Search for the cell housing the specified text and yield its [x, y] center coordinate. 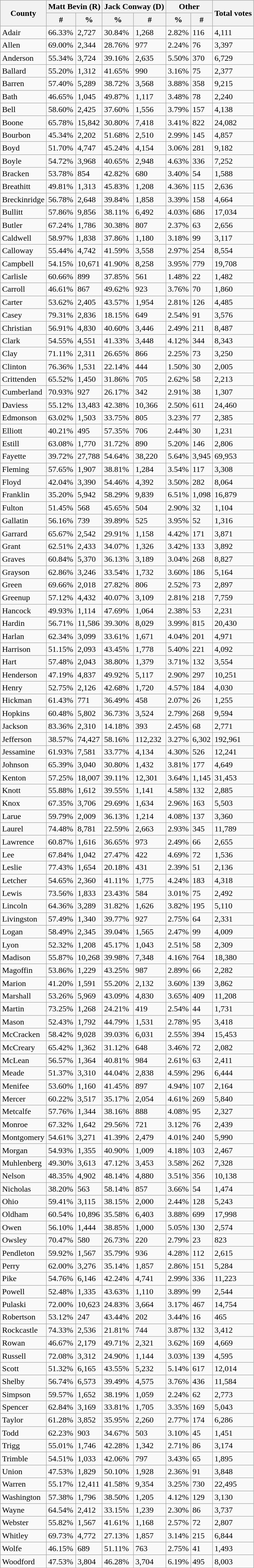
3,558 [150, 251]
46.15% [61, 1548]
5.50% [178, 58]
42.04% [61, 482]
356 [201, 1176]
38.19% [118, 1394]
3,412 [233, 1330]
16 [201, 1317]
218 [201, 598]
Taylor [23, 1420]
3.82% [178, 906]
Powell [23, 1292]
3.89% [178, 1292]
1,954 [150, 302]
269 [201, 1099]
Adair [23, 32]
3,804 [89, 1561]
3,308 [233, 469]
3,554 [233, 662]
Perry [23, 1266]
51.45% [61, 508]
53.62% [61, 302]
4.18% [178, 1150]
2,282 [233, 970]
Grayson [23, 572]
Butler [23, 225]
15,453 [233, 1035]
2,310 [89, 726]
Magoffin [23, 970]
2,648 [89, 200]
38.72% [118, 84]
3.79% [178, 109]
2,179 [89, 1343]
39.98% [118, 957]
2,948 [150, 161]
Hardin [23, 623]
28.76% [118, 45]
18,380 [233, 957]
64.54% [61, 1510]
11,789 [233, 829]
38.15% [118, 1202]
2,655 [233, 842]
12,241 [233, 752]
35.79% [118, 1253]
57.65% [61, 469]
1,626 [150, 906]
7,759 [233, 598]
3,446 [150, 328]
52.43% [61, 1022]
145 [201, 135]
3,613 [89, 1163]
4,575 [150, 1381]
Bracken [23, 174]
Metcalfe [23, 1112]
11,208 [233, 996]
5,284 [233, 1266]
8,827 [233, 559]
Kenton [23, 777]
6,286 [233, 1420]
2,005 [233, 366]
3.50% [178, 482]
126 [201, 302]
3,871 [233, 533]
2,771 [233, 726]
5.14% [178, 1368]
2,467 [233, 1150]
3.14% [178, 1536]
Union [23, 1471]
Pike [23, 1279]
2,260 [150, 1420]
17,034 [233, 212]
65.39% [61, 765]
112 [201, 1253]
504 [150, 508]
1,775 [150, 880]
Laurel [23, 829]
3,312 [89, 1356]
1,205 [150, 1497]
866 [150, 353]
281 [201, 148]
6,146 [89, 1279]
60.87% [61, 842]
77.43% [61, 868]
3,169 [89, 1407]
3,271 [89, 1137]
Logan [23, 932]
2,009 [89, 816]
854 [89, 174]
3.81% [178, 765]
6,573 [89, 1381]
744 [150, 1330]
Edmonson [23, 418]
39.72% [61, 456]
10,251 [233, 675]
County [23, 13]
Bourbon [23, 135]
2,377 [233, 71]
2.96% [178, 803]
18,007 [89, 777]
41.61% [118, 1523]
34.67% [118, 1433]
2,345 [89, 932]
Rowan [23, 1343]
4,857 [233, 135]
62.34% [61, 636]
73.56% [61, 893]
11,223 [233, 1279]
10,896 [89, 1215]
49.92% [118, 675]
1.48% [178, 276]
7,581 [89, 752]
764 [201, 957]
1,493 [233, 1548]
103 [201, 1150]
76.36% [61, 366]
8,029 [150, 623]
706 [150, 431]
739 [89, 521]
11,584 [233, 1381]
171 [201, 533]
Christian [23, 328]
Bell [23, 109]
Johnson [23, 765]
3.27% [178, 739]
3,576 [233, 315]
1,064 [150, 611]
38.81% [118, 469]
2,311 [89, 353]
20.18% [118, 868]
4,009 [233, 932]
Webster [23, 1523]
59.79% [61, 816]
2,126 [89, 688]
48.35% [61, 1176]
33.81% [118, 1407]
10,671 [89, 264]
41.33% [118, 341]
370 [201, 58]
2,309 [233, 945]
32 [201, 508]
247 [89, 1317]
45 [201, 1433]
McCreary [23, 1047]
806 [150, 585]
3.04% [178, 559]
31.86% [118, 379]
Marion [23, 983]
Letcher [23, 880]
36.73% [118, 713]
Barren [23, 84]
7,348 [150, 957]
3,310 [89, 1073]
69.73% [61, 1536]
3,360 [233, 816]
2,360 [89, 880]
3,706 [89, 803]
Grant [23, 546]
1,556 [150, 109]
3.64% [178, 777]
Total votes [233, 13]
1,316 [233, 521]
1,860 [233, 289]
53.60% [61, 1086]
815 [201, 623]
58.16% [118, 739]
54.51% [61, 1459]
1,432 [150, 765]
24.90% [118, 1356]
3.35% [178, 1407]
5.20% [178, 444]
Floyd [23, 482]
42.82% [118, 174]
1,895 [233, 1459]
74.48% [61, 829]
Menifee [23, 1086]
41 [201, 1548]
27,788 [89, 456]
14,754 [233, 1304]
987 [150, 970]
4.94% [178, 1086]
580 [89, 1240]
Bath [23, 97]
344 [201, 341]
563 [89, 1189]
49.87% [118, 97]
53.12% [61, 1317]
67.35% [61, 803]
3,099 [89, 636]
1,671 [150, 636]
14.18% [118, 726]
2.86% [178, 1266]
4.42% [178, 533]
31.12% [118, 1047]
5,503 [233, 803]
1,144 [150, 1356]
40.21% [61, 431]
3.03% [178, 1356]
52.75% [61, 688]
20,430 [233, 623]
38 [201, 392]
33.75% [118, 418]
3.66% [178, 1189]
38.50% [118, 1497]
3.71% [178, 662]
3.06% [178, 148]
Robertson [23, 1317]
53 [201, 611]
66.33% [61, 32]
13,483 [89, 405]
705 [150, 379]
345 [201, 829]
4,971 [233, 636]
2,043 [89, 662]
6,729 [233, 58]
38.80% [118, 662]
4,664 [233, 200]
39.89% [118, 521]
6.19% [178, 1561]
54.55% [61, 341]
8,487 [233, 328]
McLean [23, 1060]
65 [201, 1459]
Madison [23, 957]
60.48% [61, 713]
Leslie [23, 868]
444 [150, 366]
55.88% [61, 791]
2,018 [89, 585]
42.28% [118, 1446]
3,246 [89, 572]
215 [201, 1536]
358 [201, 84]
3.46% [178, 1047]
8,064 [233, 482]
2,773 [233, 1394]
26.73% [118, 1240]
2,656 [233, 225]
Pendleton [23, 1253]
38.57% [61, 739]
112,232 [150, 739]
35.95% [118, 1420]
Lewis [23, 893]
3,174 [233, 1446]
617 [201, 1368]
467 [201, 1304]
1,786 [89, 225]
4,742 [89, 251]
2,331 [233, 919]
1,284 [150, 469]
1,642 [89, 1124]
1,634 [150, 803]
Lawrence [23, 842]
54.72% [61, 161]
3,448 [150, 341]
62.86% [61, 572]
2,536 [89, 1330]
38,220 [150, 456]
771 [89, 700]
54.65% [61, 880]
63.02% [61, 418]
42.06% [118, 1459]
4,747 [89, 148]
Jackson [23, 726]
9,354 [150, 1484]
2,412 [89, 1510]
41.58% [118, 1484]
1,503 [89, 418]
5,990 [233, 1137]
1,796 [89, 1497]
2.07% [178, 700]
2,240 [233, 97]
45.83% [118, 187]
52 [201, 521]
2,327 [233, 1112]
3.44% [178, 1317]
Hart [23, 662]
3,892 [233, 546]
69.00% [61, 45]
58.42% [61, 1035]
3,189 [150, 559]
6,444 [233, 1073]
4,138 [233, 109]
39.04% [118, 932]
5,289 [89, 84]
69.66% [61, 585]
9,028 [89, 1035]
117 [201, 469]
1,355 [89, 1150]
Lee [23, 855]
Owen [23, 1227]
4,741 [150, 1279]
37.60% [118, 109]
Jack Conway (D) [134, 7]
1.50% [178, 366]
29.69% [118, 803]
977 [150, 45]
2,807 [233, 1523]
2,439 [233, 1124]
2,636 [233, 187]
797 [150, 1459]
4,111 [233, 32]
1,141 [150, 791]
40.07% [118, 598]
525 [150, 521]
5.40% [178, 649]
39.30% [118, 623]
2,433 [89, 546]
3,397 [233, 45]
Carlisle [23, 276]
Harlan [23, 636]
2,000 [150, 1202]
67.32% [61, 1124]
22.14% [118, 366]
54.46% [118, 482]
3.62% [178, 1343]
40.60% [118, 328]
49.93% [61, 611]
1,168 [150, 1523]
419 [150, 1009]
1,792 [89, 1022]
1,591 [89, 983]
2,615 [233, 1253]
62.23% [61, 1433]
1,778 [150, 649]
3.40% [178, 174]
2,510 [150, 135]
65.67% [61, 533]
1,114 [89, 611]
64.36% [61, 906]
Todd [23, 1433]
54.93% [61, 1150]
33.15% [118, 1510]
220 [150, 1240]
240 [201, 1137]
4,432 [89, 598]
43.44% [118, 1317]
Martin [23, 1009]
57.48% [61, 662]
1,907 [89, 469]
24.83% [118, 1304]
62 [201, 1394]
46.61% [61, 289]
1,612 [89, 791]
4,318 [233, 880]
31.72% [118, 444]
12,301 [150, 777]
Fulton [23, 508]
1,180 [150, 238]
1,379 [150, 662]
77 [201, 418]
Larue [23, 816]
59.57% [61, 1394]
6,403 [150, 1215]
58.60% [61, 109]
65.52% [61, 379]
2,136 [233, 868]
54.61% [61, 1137]
43.09% [118, 996]
Green [23, 585]
7,418 [150, 122]
61.28% [61, 1420]
1,652 [89, 1394]
33.77% [118, 752]
57.86% [61, 212]
45.65% [118, 508]
29.91% [118, 533]
394 [201, 1035]
Monroe [23, 1124]
5,164 [233, 572]
57.49% [61, 919]
611 [201, 405]
Other [189, 7]
51.11% [118, 1548]
5.05% [178, 1227]
9,594 [233, 713]
16,879 [233, 495]
262 [201, 1163]
43.63% [118, 1292]
2,544 [233, 1292]
35.20% [61, 495]
4.04% [178, 636]
1,770 [89, 444]
39.55% [118, 791]
4,134 [150, 752]
990 [150, 71]
3,704 [150, 1561]
Cumberland [23, 392]
59.92% [61, 1253]
1,450 [89, 379]
55.87% [61, 957]
55.34% [61, 58]
10,623 [89, 1304]
3,276 [89, 1266]
4.28% [178, 1253]
3,115 [89, 1202]
38.85% [118, 1227]
Rockcastle [23, 1330]
51.70% [61, 148]
1,255 [233, 700]
2,838 [150, 1073]
30.84% [118, 32]
39.11% [118, 777]
12,014 [233, 1368]
43.45% [118, 649]
49.30% [61, 1163]
33.54% [118, 572]
65.78% [61, 122]
686 [201, 212]
763 [150, 1548]
1,344 [89, 1112]
3,453 [150, 1163]
Marshall [23, 996]
699 [201, 1215]
4.24% [178, 880]
60.84% [61, 559]
58.97% [61, 238]
Campbell [23, 264]
201 [201, 636]
8,003 [233, 1561]
Henderson [23, 675]
41.65% [118, 71]
Henry [23, 688]
2,574 [233, 1227]
3.65% [178, 996]
Montgomery [23, 1137]
3.16% [178, 71]
3,517 [89, 1099]
83.36% [61, 726]
17,998 [233, 1215]
McCracken [23, 1035]
Estill [23, 444]
26.65% [118, 353]
2.38% [178, 611]
62.00% [61, 1266]
3,737 [233, 1510]
899 [89, 276]
1,042 [89, 855]
137 [201, 816]
1,340 [89, 919]
37.86% [118, 238]
57.38% [61, 1497]
8,343 [233, 341]
5.64% [178, 456]
27.47% [118, 855]
5,370 [89, 559]
57.76% [61, 1112]
11,586 [89, 623]
2.57% [178, 1523]
984 [150, 1060]
Casey [23, 315]
7,328 [233, 1163]
1,326 [150, 546]
2,213 [233, 379]
174 [201, 1420]
822 [201, 122]
888 [150, 1112]
Boyle [23, 161]
Anderson [23, 58]
39.16% [118, 58]
Boyd [23, 148]
8,258 [150, 264]
897 [150, 1086]
Knox [23, 803]
Knott [23, 791]
1,451 [233, 1433]
74.33% [61, 1330]
Nicholas [23, 1189]
1,362 [89, 1047]
56.78% [61, 200]
4.03% [178, 212]
4.16% [178, 957]
61.43% [61, 700]
51.15% [61, 649]
Trigg [23, 1446]
2,806 [233, 444]
3,250 [233, 353]
57.40% [61, 84]
561 [150, 276]
157 [201, 109]
2,663 [150, 829]
5,802 [89, 713]
2.62% [178, 379]
3,862 [233, 983]
1,043 [150, 945]
2.39% [178, 868]
41.45% [118, 1086]
56.10% [61, 1227]
2.45% [178, 726]
38.16% [118, 1112]
50.10% [118, 1471]
Warren [23, 1484]
3,117 [233, 238]
55.17% [61, 1484]
3,568 [150, 84]
Muhlenberg [23, 1163]
1,214 [150, 816]
6,165 [89, 1368]
46.28% [118, 1561]
41.11% [118, 880]
Ballard [23, 71]
409 [201, 996]
923 [150, 289]
Mason [23, 1022]
Jessamine [23, 752]
62.84% [61, 1407]
4,551 [89, 341]
Meade [23, 1073]
3.41% [178, 122]
857 [150, 1189]
807 [150, 225]
1,045 [89, 97]
936 [150, 1253]
Trimble [23, 1459]
3.17% [178, 1304]
107 [201, 1086]
Matt Bevin (R) [74, 7]
59.41% [61, 1202]
973 [150, 842]
Washington [23, 1497]
40.90% [118, 1150]
Harrison [23, 649]
74,427 [89, 739]
296 [201, 1073]
47.19% [61, 675]
70.47% [61, 1240]
Allen [23, 45]
186 [201, 572]
3,724 [89, 58]
67.84% [61, 855]
61.93% [61, 752]
526 [201, 752]
57.12% [61, 598]
282 [201, 482]
3.10% [178, 1433]
Hancock [23, 611]
3,945 [201, 456]
890 [150, 444]
24,460 [233, 405]
15,842 [89, 122]
431 [150, 868]
Jefferson [23, 739]
78 [201, 97]
37.85% [118, 276]
2,082 [233, 1047]
4,092 [233, 649]
297 [201, 675]
254 [201, 251]
1,098 [201, 495]
1,829 [89, 1471]
3.58% [178, 1163]
1,444 [89, 1227]
39.49% [118, 1381]
70.93% [61, 392]
4,880 [150, 1176]
58.14% [118, 1189]
1,928 [150, 1471]
183 [201, 880]
56.57% [61, 1060]
46.65% [61, 97]
4,902 [89, 1176]
3,848 [233, 1471]
3.42% [178, 546]
Bullitt [23, 212]
2,425 [89, 109]
36.49% [118, 700]
128 [201, 1202]
Wolfe [23, 1548]
221 [201, 649]
1,364 [89, 1060]
3,968 [89, 161]
Carter [23, 302]
9,856 [89, 212]
Fleming [23, 469]
Franklin [23, 495]
1,009 [150, 1150]
195 [201, 906]
39.77% [118, 919]
Boone [23, 122]
9,839 [150, 495]
680 [150, 174]
60.66% [61, 276]
35.17% [118, 1099]
903 [89, 1433]
4.57% [178, 688]
56.74% [61, 1381]
Whitley [23, 1536]
4.69% [178, 855]
146 [201, 444]
49.81% [61, 187]
26 [201, 700]
72.08% [61, 1356]
Scott [23, 1368]
2.91% [178, 392]
42.68% [118, 688]
55.82% [61, 1523]
465 [233, 1317]
8,781 [89, 829]
1,110 [150, 1292]
2,231 [233, 611]
8,554 [233, 251]
2.52% [178, 585]
1,474 [233, 1189]
342 [150, 392]
53.78% [61, 174]
7,252 [233, 161]
68 [201, 726]
39.84% [118, 200]
133 [201, 546]
4,030 [233, 688]
1,565 [150, 932]
3.54% [178, 469]
4,595 [233, 1356]
5,232 [150, 1368]
458 [150, 700]
4,392 [150, 482]
45.34% [61, 135]
2,411 [233, 1060]
71.11% [61, 353]
3,664 [150, 1304]
1,229 [89, 970]
3.39% [178, 200]
1,104 [233, 508]
4.61% [178, 1099]
12,411 [89, 1484]
4.36% [178, 187]
568 [89, 508]
53.26% [61, 996]
436 [201, 1381]
9,215 [233, 84]
Crittenden [23, 379]
2.97% [178, 251]
4.01% [178, 1137]
10,366 [150, 405]
1,307 [233, 392]
3,040 [89, 765]
2.36% [178, 1471]
10,138 [233, 1176]
2,542 [89, 533]
6,844 [233, 1536]
2,132 [150, 983]
56.71% [61, 623]
45.24% [118, 148]
689 [89, 1548]
6,492 [150, 212]
55.44% [61, 251]
2,321 [150, 1343]
2,202 [89, 135]
1,833 [89, 893]
649 [150, 315]
Shelby [23, 1381]
116 [201, 32]
62.51% [61, 546]
4,772 [89, 1536]
56.16% [61, 521]
2.71% [178, 1446]
79.31% [61, 315]
43.57% [118, 302]
2,054 [150, 1099]
Carroll [23, 289]
6,302 [201, 739]
58.49% [61, 932]
55.01% [61, 1446]
2,836 [89, 315]
2.47% [178, 932]
393 [150, 726]
2,344 [89, 45]
2,897 [233, 585]
2.55% [178, 1035]
2.61% [178, 1060]
3,289 [89, 906]
69,953 [233, 456]
23.43% [118, 893]
4,154 [150, 148]
60.54% [61, 1215]
63.08% [61, 444]
27.13% [118, 1536]
1,705 [150, 1407]
3.23% [178, 418]
6,031 [150, 1035]
3,852 [89, 1420]
Daviess [23, 405]
Wayne [23, 1510]
2,635 [150, 58]
2.77% [178, 1420]
2,479 [150, 1137]
56.91% [61, 328]
2.37% [178, 225]
3.87% [178, 1330]
55.12% [61, 405]
Spencer [23, 1407]
1,335 [89, 1292]
42.24% [118, 1279]
67.24% [61, 225]
27.82% [118, 585]
44.04% [118, 1073]
57.25% [61, 777]
Owsley [23, 1240]
2,727 [89, 32]
41.20% [61, 983]
Morgan [23, 1150]
4,837 [89, 675]
57.35% [118, 431]
Caldwell [23, 238]
4,669 [233, 1343]
Russell [23, 1356]
1,536 [233, 855]
1,720 [150, 688]
73.25% [61, 1009]
1,731 [233, 1009]
30.38% [118, 225]
1,654 [89, 868]
54.15% [61, 264]
36.65% [118, 842]
Garrard [23, 533]
5,110 [233, 906]
1,158 [150, 533]
49.71% [118, 1343]
51.32% [61, 1368]
44.79% [118, 1022]
2,093 [89, 649]
3,418 [233, 1022]
3.18% [178, 238]
4.58% [178, 791]
38.11% [118, 212]
41.90% [118, 264]
2.51% [178, 945]
1,231 [233, 431]
Fayette [23, 456]
35.58% [118, 1215]
34.07% [118, 546]
51.68% [118, 135]
48.14% [118, 1176]
22,495 [233, 1484]
18.15% [118, 315]
6.51% [178, 495]
3,130 [233, 1497]
Breathitt [23, 187]
58.29% [118, 495]
823 [233, 1240]
1,239 [150, 1510]
1,145 [201, 777]
41.59% [118, 251]
1,732 [150, 572]
40.81% [118, 1060]
Pulaski [23, 1304]
33.61% [118, 636]
503 [150, 1433]
2.30% [178, 1510]
2.50% [178, 405]
60.22% [61, 1099]
1,059 [150, 1394]
3,524 [150, 713]
177 [201, 765]
211 [201, 328]
184 [201, 688]
2,885 [233, 791]
31,453 [233, 777]
26.17% [118, 392]
779 [201, 264]
2.89% [178, 970]
53.86% [61, 970]
422 [150, 855]
1,746 [89, 1446]
3.99% [178, 623]
158 [201, 200]
Graves [23, 559]
19,708 [233, 264]
4.30% [178, 752]
Simpson [23, 1394]
3,109 [150, 598]
3.25% [178, 1484]
5,942 [89, 495]
5,043 [233, 1407]
Hopkins [23, 713]
2,405 [89, 302]
Hickman [23, 700]
3.48% [178, 97]
1,838 [89, 238]
70 [201, 289]
1,342 [150, 1446]
40.65% [118, 161]
2.78% [178, 1022]
1,616 [89, 842]
9,182 [233, 148]
39.03% [118, 1035]
4.63% [178, 161]
129 [201, 1497]
52.32% [61, 945]
24.21% [118, 1009]
1,858 [150, 200]
5,969 [89, 996]
Mercer [23, 1099]
Gallatin [23, 521]
65.42% [61, 1047]
648 [150, 1047]
1,000 [150, 1227]
45.17% [118, 945]
2,164 [233, 1086]
2.82% [178, 32]
4,649 [233, 765]
805 [150, 418]
38.20% [61, 1189]
46.67% [61, 1343]
43.55% [118, 1368]
24,082 [233, 122]
202 [150, 1317]
151 [201, 1266]
52.48% [61, 1292]
54.76% [61, 1279]
10,268 [89, 957]
4,485 [233, 302]
Greenup [23, 598]
21.81% [118, 1330]
721 [150, 1124]
35.14% [118, 1266]
51.37% [61, 1073]
2,492 [233, 893]
115 [201, 187]
43.25% [118, 970]
42.38% [118, 405]
Lyon [23, 945]
72.00% [61, 1304]
3.01% [178, 893]
2,385 [233, 418]
51 [201, 868]
2.25% [178, 353]
1,312 [89, 71]
1,588 [233, 174]
44 [201, 1009]
49.62% [118, 289]
Calloway [23, 251]
Breckinridge [23, 200]
22 [201, 276]
Clinton [23, 366]
5,840 [233, 1099]
730 [201, 1484]
1,117 [150, 97]
867 [89, 289]
3.12% [178, 1124]
3,390 [89, 482]
47.12% [118, 1163]
5,117 [150, 675]
3.43% [178, 1459]
47.69% [118, 611]
22.59% [118, 829]
130 [201, 1227]
1,033 [89, 1459]
192,961 [233, 739]
2.93% [178, 829]
54.64% [118, 456]
Clay [23, 353]
Livingston [23, 919]
4.59% [178, 1073]
1,482 [233, 276]
Ohio [23, 1202]
3.51% [178, 1176]
29.56% [118, 1124]
Elliott [23, 431]
1,313 [89, 187]
584 [150, 893]
41.39% [118, 1137]
Oldham [23, 1215]
163 [201, 803]
Clark [23, 341]
Nelson [23, 1176]
1,160 [89, 1086]
31.82% [118, 906]
5,243 [233, 1202]
23 [201, 1240]
64 [201, 919]
Lincoln [23, 906]
Woodford [23, 1561]
